Scan for the cell matching the given text and deliver its [X, Y] coordinate at center. 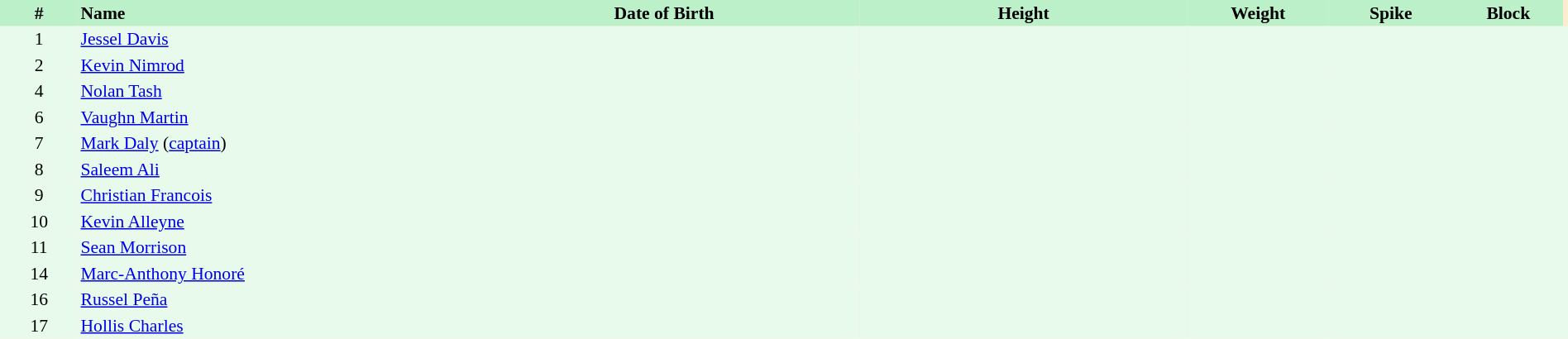
Spike [1391, 13]
Block [1508, 13]
14 [39, 274]
Nolan Tash [273, 91]
Height [1024, 13]
Vaughn Martin [273, 117]
10 [39, 222]
Jessel Davis [273, 40]
# [39, 13]
9 [39, 195]
Kevin Alleyne [273, 222]
Sean Morrison [273, 248]
Weight [1258, 13]
Christian Francois [273, 195]
7 [39, 144]
16 [39, 299]
Kevin Nimrod [273, 65]
Hollis Charles [273, 326]
8 [39, 169]
6 [39, 117]
1 [39, 40]
Mark Daly (captain) [273, 144]
Russel Peña [273, 299]
Saleem Ali [273, 169]
17 [39, 326]
11 [39, 248]
4 [39, 91]
Date of Birth [664, 13]
2 [39, 65]
Marc-Anthony Honoré [273, 274]
Name [273, 13]
